Determine the (x, y) coordinate at the center of the cell enclosing the given text.  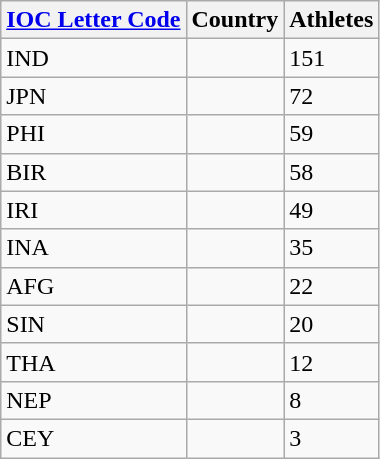
SIN (94, 324)
Athletes (332, 20)
PHI (94, 134)
8 (332, 400)
3 (332, 438)
35 (332, 248)
IOC Letter Code (94, 20)
JPN (94, 96)
151 (332, 58)
NEP (94, 400)
58 (332, 172)
20 (332, 324)
IRI (94, 210)
BIR (94, 172)
IND (94, 58)
72 (332, 96)
CEY (94, 438)
59 (332, 134)
AFG (94, 286)
49 (332, 210)
THA (94, 362)
INA (94, 248)
12 (332, 362)
22 (332, 286)
Country (235, 20)
